Scan for the cell matching the given text and deliver its (X, Y) coordinate at center. 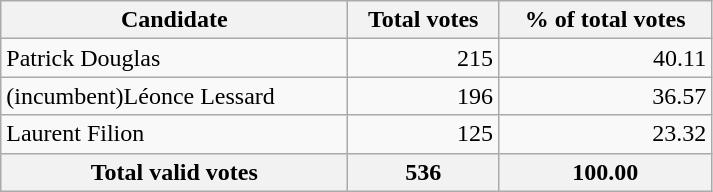
Total votes (424, 20)
40.11 (606, 58)
23.32 (606, 134)
36.57 (606, 96)
Total valid votes (174, 172)
215 (424, 58)
Candidate (174, 20)
100.00 (606, 172)
% of total votes (606, 20)
196 (424, 96)
(incumbent)Léonce Lessard (174, 96)
Laurent Filion (174, 134)
Patrick Douglas (174, 58)
536 (424, 172)
125 (424, 134)
